Capture the cell that displays the provided text and extract its (x, y) central coordinate. 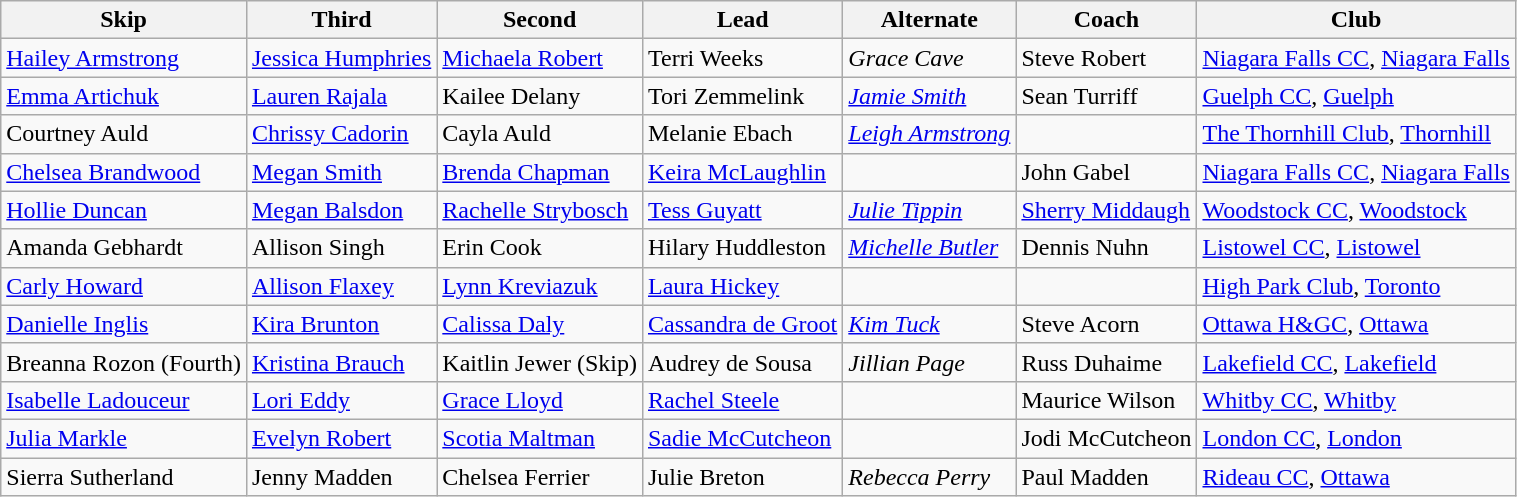
Erin Cook (540, 248)
Dennis Nuhn (1106, 248)
Lori Eddy (341, 400)
Skip (124, 20)
Kristina Brauch (341, 362)
Brenda Chapman (540, 172)
Rideau CC, Ottawa (1356, 477)
Chrissy Cadorin (341, 134)
Carly Howard (124, 286)
Guelph CC, Guelph (1356, 96)
Lakefield CC, Lakefield (1356, 362)
Julie Breton (742, 477)
Hollie Duncan (124, 210)
Megan Balsdon (341, 210)
High Park Club, Toronto (1356, 286)
Paul Madden (1106, 477)
Kailee Delany (540, 96)
Sadie McCutcheon (742, 438)
Jessica Humphries (341, 58)
Kaitlin Jewer (Skip) (540, 362)
Cassandra de Groot (742, 324)
Maurice Wilson (1106, 400)
Scotia Maltman (540, 438)
Michaela Robert (540, 58)
Jillian Page (930, 362)
Keira McLaughlin (742, 172)
Jenny Madden (341, 477)
Hilary Huddleston (742, 248)
Club (1356, 20)
London CC, London (1356, 438)
Alternate (930, 20)
Tess Guyatt (742, 210)
Michelle Butler (930, 248)
Rebecca Perry (930, 477)
Hailey Armstrong (124, 58)
Lauren Rajala (341, 96)
Jodi McCutcheon (1106, 438)
Listowel CC, Listowel (1356, 248)
Leigh Armstrong (930, 134)
Sierra Sutherland (124, 477)
Terri Weeks (742, 58)
Coach (1106, 20)
Second (540, 20)
Melanie Ebach (742, 134)
Cayla Auld (540, 134)
Sherry Middaugh (1106, 210)
Emma Artichuk (124, 96)
Isabelle Ladouceur (124, 400)
Megan Smith (341, 172)
Julie Tippin (930, 210)
Calissa Daly (540, 324)
Allison Flaxey (341, 286)
Woodstock CC, Woodstock (1356, 210)
Grace Lloyd (540, 400)
Grace Cave (930, 58)
Julia Markle (124, 438)
Steve Acorn (1106, 324)
Amanda Gebhardt (124, 248)
Breanna Rozon (Fourth) (124, 362)
Courtney Auld (124, 134)
The Thornhill Club, Thornhill (1356, 134)
Chelsea Ferrier (540, 477)
Kim Tuck (930, 324)
Ottawa H&GC, Ottawa (1356, 324)
Steve Robert (1106, 58)
Jamie Smith (930, 96)
Danielle Inglis (124, 324)
Sean Turriff (1106, 96)
Rachel Steele (742, 400)
Evelyn Robert (341, 438)
Lynn Kreviazuk (540, 286)
Tori Zemmelink (742, 96)
Kira Brunton (341, 324)
Laura Hickey (742, 286)
Rachelle Strybosch (540, 210)
Russ Duhaime (1106, 362)
Whitby CC, Whitby (1356, 400)
John Gabel (1106, 172)
Allison Singh (341, 248)
Chelsea Brandwood (124, 172)
Lead (742, 20)
Audrey de Sousa (742, 362)
Third (341, 20)
